Find where the given text appears and provide that cell's center as (x, y) coordinate. 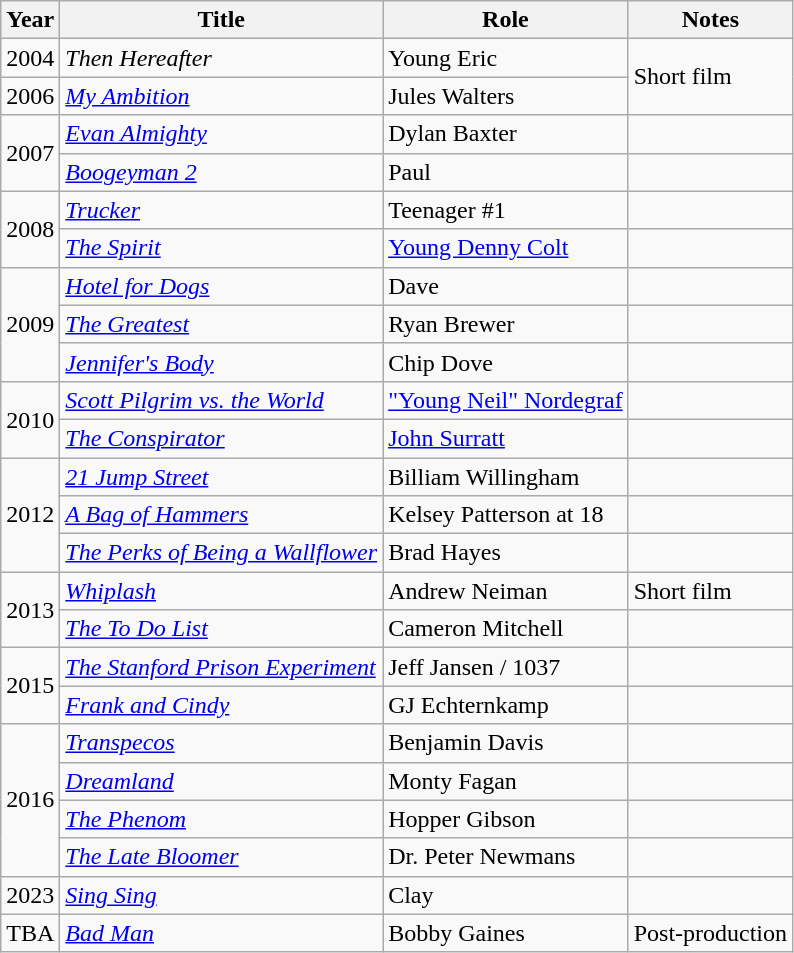
2004 (30, 58)
Paul (506, 172)
2016 (30, 800)
Notes (710, 20)
Year (30, 20)
Dreamland (222, 781)
21 Jump Street (222, 477)
Benjamin Davis (506, 743)
Andrew Neiman (506, 591)
The Late Bloomer (222, 857)
The Conspirator (222, 438)
Dr. Peter Newmans (506, 857)
The Stanford Prison Experiment (222, 667)
2008 (30, 229)
Monty Fagan (506, 781)
Chip Dove (506, 362)
Then Hereafter (222, 58)
Young Eric (506, 58)
2023 (30, 895)
The To Do List (222, 629)
"Young Neil" Nordegraf (506, 400)
Transpecos (222, 743)
Billiam Willingham (506, 477)
Trucker (222, 210)
Frank and Cindy (222, 705)
Bobby Gaines (506, 933)
Jennifer's Body (222, 362)
Jeff Jansen / 1037 (506, 667)
Dylan Baxter (506, 134)
Post-production (710, 933)
Cameron Mitchell (506, 629)
2012 (30, 515)
Boogeyman 2 (222, 172)
Jules Walters (506, 96)
2007 (30, 153)
Bad Man (222, 933)
The Greatest (222, 324)
Title (222, 20)
Hotel for Dogs (222, 286)
Sing Sing (222, 895)
Whiplash (222, 591)
Clay (506, 895)
Role (506, 20)
2009 (30, 324)
The Perks of Being a Wallflower (222, 553)
GJ Echternkamp (506, 705)
John Surratt (506, 438)
The Phenom (222, 819)
2010 (30, 419)
Kelsey Patterson at 18 (506, 515)
Ryan Brewer (506, 324)
The Spirit (222, 248)
Young Denny Colt (506, 248)
2013 (30, 610)
Brad Hayes (506, 553)
Teenager #1 (506, 210)
My Ambition (222, 96)
Scott Pilgrim vs. the World (222, 400)
2015 (30, 686)
Hopper Gibson (506, 819)
A Bag of Hammers (222, 515)
TBA (30, 933)
Dave (506, 286)
2006 (30, 96)
Evan Almighty (222, 134)
